Return the (x, y) coordinate for the center point of the cell that contains the specified text.  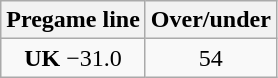
Pregame line (74, 20)
Over/under (210, 20)
54 (210, 58)
UK −31.0 (74, 58)
